Extract the (X, Y) coordinate from the center of the cell holding the provided text.  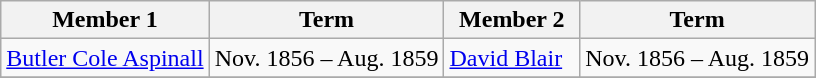
Butler Cole Aspinall (105, 58)
Member 1 (105, 20)
Member 2 (512, 20)
David Blair (512, 58)
